Determine the [X, Y] coordinate at the center of the cell enclosing the given text.  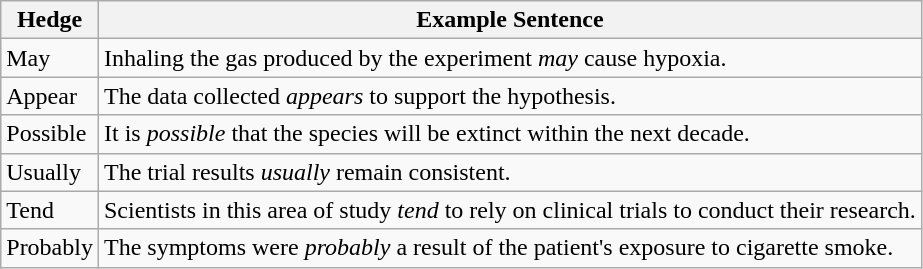
Inhaling the gas produced by the experiment may cause hypoxia. [510, 58]
Scientists in this area of study tend to rely on clinical trials to conduct their research. [510, 210]
Hedge [50, 20]
Tend [50, 210]
Example Sentence [510, 20]
Appear [50, 96]
The data collected appears to support the hypothesis. [510, 96]
It is possible that the species will be extinct within the next decade. [510, 134]
May [50, 58]
Possible [50, 134]
Usually [50, 172]
The symptoms were probably a result of the patient's exposure to cigarette smoke. [510, 248]
The trial results usually remain consistent. [510, 172]
Probably [50, 248]
